Capture the cell that displays the provided text and extract its [X, Y] central coordinate. 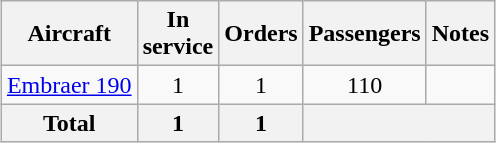
Passengers [364, 34]
Embraer 190 [69, 85]
Notes [460, 34]
Inservice [178, 34]
Total [69, 123]
Orders [261, 34]
110 [364, 85]
Aircraft [69, 34]
